Determine the [X, Y] coordinate at the center of the cell enclosing the given text.  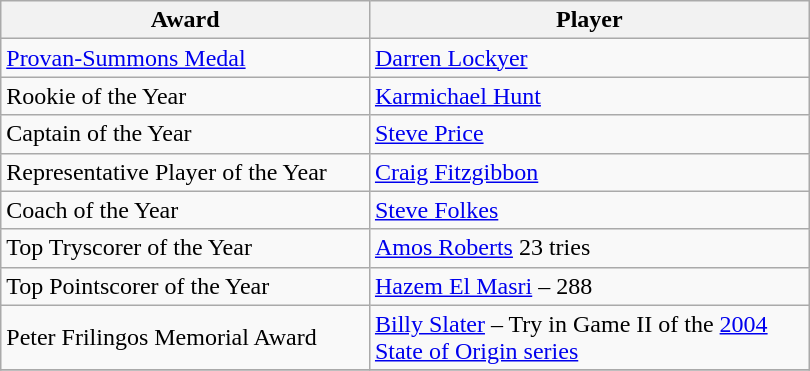
Provan-Summons Medal [186, 58]
Rookie of the Year [186, 96]
Coach of the Year [186, 210]
Top Pointscorer of the Year [186, 286]
Steve Folkes [589, 210]
Craig Fitzgibbon [589, 172]
Player [589, 20]
Top Tryscorer of the Year [186, 248]
Peter Frilingos Memorial Award [186, 338]
Award [186, 20]
Captain of the Year [186, 134]
Karmichael Hunt [589, 96]
Steve Price [589, 134]
Representative Player of the Year [186, 172]
Amos Roberts 23 tries [589, 248]
Darren Lockyer [589, 58]
Hazem El Masri – 288 [589, 286]
Billy Slater – Try in Game II of the 2004 State of Origin series [589, 338]
